For the text-containing cell, return its midpoint in [X, Y] coordinate format. 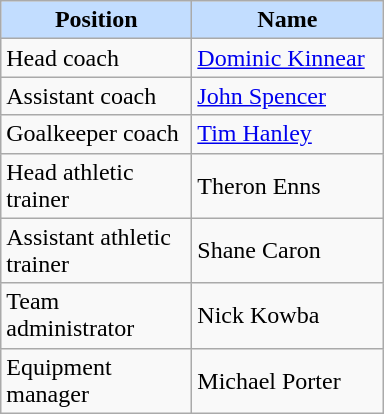
Dominic Kinnear [288, 58]
Goalkeeper coach [96, 134]
Head athletic trainer [96, 186]
Shane Caron [288, 250]
Assistant athletic trainer [96, 250]
Name [288, 20]
Theron Enns [288, 186]
Michael Porter [288, 380]
John Spencer [288, 96]
Team administrator [96, 316]
Nick Kowba [288, 316]
Tim Hanley [288, 134]
Head coach [96, 58]
Equipment manager [96, 380]
Position [96, 20]
Assistant coach [96, 96]
